Pinpoint the cell where the given text exists, returning its [x, y] midpoint coordinate. 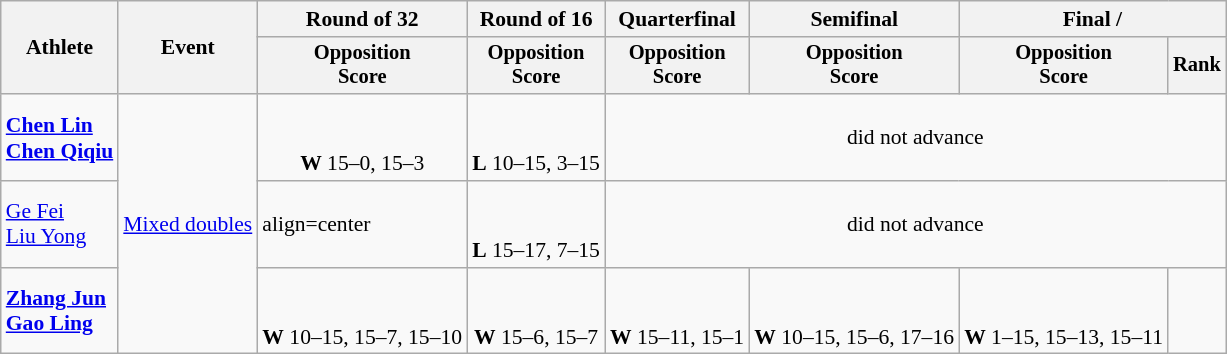
Event [188, 48]
Chen Lin Chen Qiqiu [60, 138]
W 15–0, 15–3 [362, 138]
Final / [1092, 19]
align=center [362, 224]
Athlete [60, 48]
Rank [1197, 66]
Semifinal [854, 19]
Round of 16 [536, 19]
Mixed doubles [188, 224]
Round of 32 [362, 19]
Ge Fei Liu Yong [60, 224]
L 10–15, 3–15 [536, 138]
L 15–17, 7–15 [536, 224]
Quarterfinal [677, 19]
